Identify which cell holds the provided text, then report its [x, y] central coordinate. 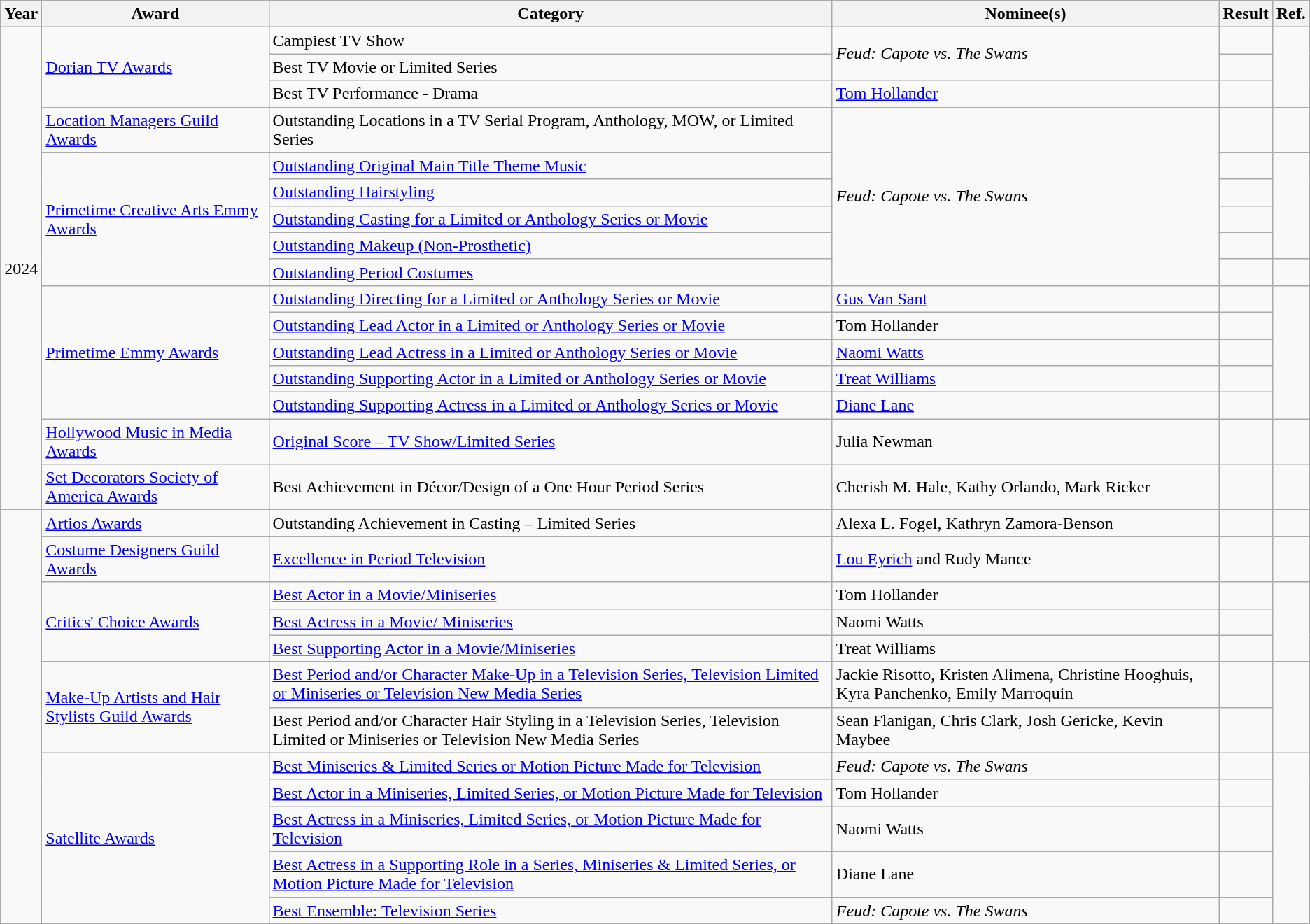
Alexa L. Fogel, Kathryn Zamora-Benson [1025, 523]
Lou Eyrich and Rudy Mance [1025, 560]
Best Actress in a Miniseries, Limited Series, or Motion Picture Made for Television [550, 828]
Outstanding Lead Actress in a Limited or Anthology Series or Movie [550, 352]
Dorian TV Awards [155, 67]
Outstanding Supporting Actor in a Limited or Anthology Series or Movie [550, 379]
Result [1246, 14]
Best TV Performance - Drama [550, 94]
Best Actress in a Movie/ Miniseries [550, 622]
Outstanding Original Main Title Theme Music [550, 166]
Costume Designers Guild Awards [155, 560]
Outstanding Makeup (Non-Prosthetic) [550, 246]
2024 [21, 269]
Cherish M. Hale, Kathy Orlando, Mark Ricker [1025, 487]
Outstanding Locations in a TV Serial Program, Anthology, MOW, or Limited Series [550, 130]
Make-Up Artists and Hair Stylists Guild Awards [155, 707]
Artios Awards [155, 523]
Best Actress in a Supporting Role in a Series, Miniseries & Limited Series, or Motion Picture Made for Television [550, 874]
Best Period and/or Character Make-Up in a Television Series, Television Limited or Miniseries or Television New Media Series [550, 684]
Campiest TV Show [550, 41]
Best Miniseries & Limited Series or Motion Picture Made for Television [550, 766]
Outstanding Casting for a Limited or Anthology Series or Movie [550, 219]
Primetime Creative Arts Emmy Awards [155, 219]
Gus Van Sant [1025, 299]
Best Actor in a Miniseries, Limited Series, or Motion Picture Made for Television [550, 792]
Best Actor in a Movie/Miniseries [550, 595]
Hollywood Music in Media Awards [155, 442]
Outstanding Directing for a Limited or Anthology Series or Movie [550, 299]
Original Score – TV Show/Limited Series [550, 442]
Julia Newman [1025, 442]
Best Supporting Actor in a Movie/Miniseries [550, 648]
Category [550, 14]
Nominee(s) [1025, 14]
Outstanding Period Costumes [550, 272]
Outstanding Achievement in Casting – Limited Series [550, 523]
Ref. [1290, 14]
Best TV Movie or Limited Series [550, 67]
Primetime Emmy Awards [155, 352]
Set Decorators Society of America Awards [155, 487]
Outstanding Hairstyling [550, 192]
Best Period and/or Character Hair Styling in a Television Series, Television Limited or Miniseries or Television New Media Series [550, 730]
Excellence in Period Television [550, 560]
Best Achievement in Décor/Design of a One Hour Period Series [550, 487]
Jackie Risotto, Kristen Alimena, Christine Hooghuis, Kyra Panchenko, Emily Marroquin [1025, 684]
Satellite Awards [155, 838]
Award [155, 14]
Location Managers Guild Awards [155, 130]
Year [21, 14]
Outstanding Supporting Actress in a Limited or Anthology Series or Movie [550, 406]
Sean Flanigan, Chris Clark, Josh Gericke, Kevin Maybee [1025, 730]
Outstanding Lead Actor in a Limited or Anthology Series or Movie [550, 325]
Critics' Choice Awards [155, 622]
Best Ensemble: Television Series [550, 910]
